Determine the (X, Y) coordinate at the center of the cell enclosing the given text.  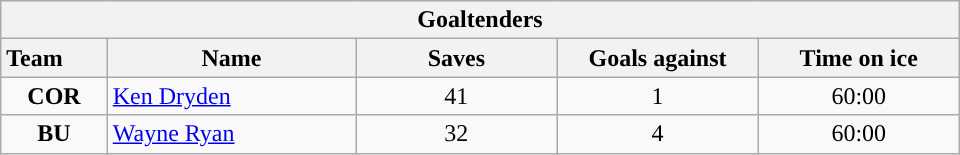
4 (658, 134)
41 (456, 96)
Time on ice (858, 58)
1 (658, 96)
32 (456, 134)
Goaltenders (480, 20)
Saves (456, 58)
Goals against (658, 58)
Team (54, 58)
Ken Dryden (232, 96)
BU (54, 134)
Name (232, 58)
Wayne Ryan (232, 134)
COR (54, 96)
